Detect which cell encompasses the target text, then output its [X, Y] center coordinate. 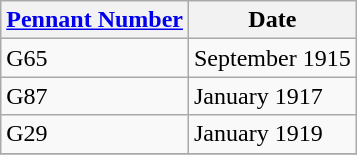
September 1915 [272, 58]
G29 [95, 134]
G87 [95, 96]
Pennant Number [95, 20]
G65 [95, 58]
January 1919 [272, 134]
January 1917 [272, 96]
Date [272, 20]
